From the cell containing the given text, extract its center point as [x, y] coordinate. 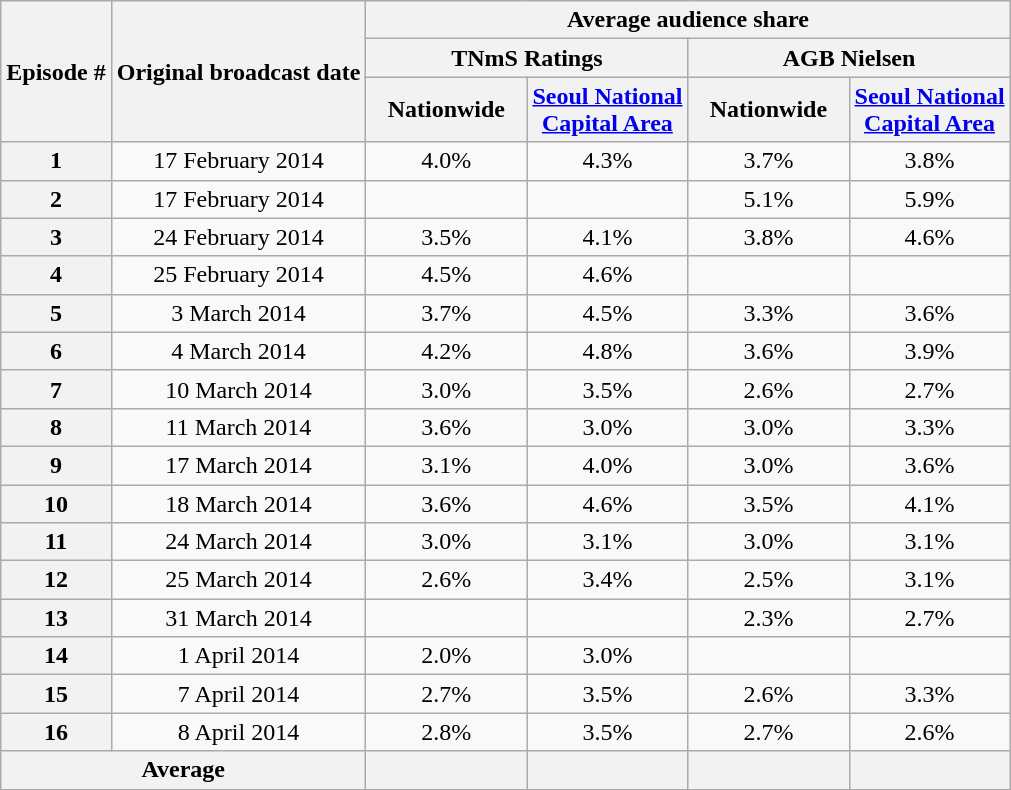
1 April 2014 [238, 656]
17 March 2014 [238, 465]
31 March 2014 [238, 618]
11 [56, 542]
AGB Nielsen [849, 58]
15 [56, 694]
24 February 2014 [238, 237]
5 [56, 313]
3.9% [930, 351]
3 March 2014 [238, 313]
11 March 2014 [238, 427]
2.5% [768, 580]
2.3% [768, 618]
Episode # [56, 72]
25 March 2014 [238, 580]
4.8% [608, 351]
5.9% [930, 199]
5.1% [768, 199]
Average audience share [688, 20]
24 March 2014 [238, 542]
10 March 2014 [238, 389]
6 [56, 351]
16 [56, 732]
12 [56, 580]
8 April 2014 [238, 732]
8 [56, 427]
18 March 2014 [238, 503]
2.0% [446, 656]
3.4% [608, 580]
4 March 2014 [238, 351]
9 [56, 465]
4.3% [608, 161]
Average [184, 770]
2 [56, 199]
Original broadcast date [238, 72]
4.2% [446, 351]
TNmS Ratings [527, 58]
1 [56, 161]
3 [56, 237]
25 February 2014 [238, 275]
7 April 2014 [238, 694]
4 [56, 275]
10 [56, 503]
14 [56, 656]
2.8% [446, 732]
7 [56, 389]
13 [56, 618]
